Search for the cell housing the specified text and yield its [x, y] center coordinate. 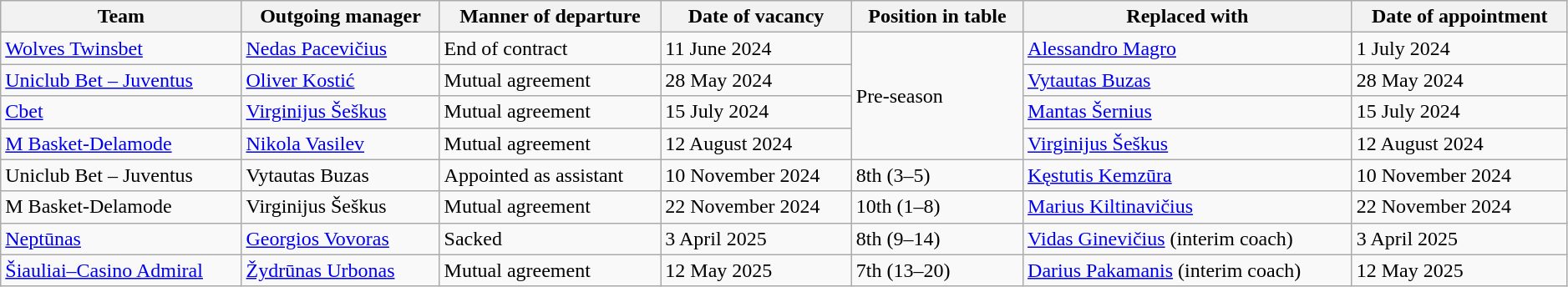
Replaced with [1188, 17]
Position in table [937, 17]
Žydrūnas Urbonas [341, 270]
End of contract [550, 48]
Kęstutis Kemzūra [1188, 175]
8th (9–14) [937, 239]
Šiauliai–Casino Admiral [121, 270]
Sacked [550, 239]
Alessandro Magro [1188, 48]
Nikola Vasilev [341, 143]
Neptūnas [121, 239]
Pre-season [937, 96]
Date of vacancy [756, 17]
Wolves Twinsbet [121, 48]
Cbet [121, 112]
10th (1–8) [937, 207]
11 June 2024 [756, 48]
Appointed as assistant [550, 175]
Vidas Ginevičius (interim coach) [1188, 239]
Marius Kiltinavičius [1188, 207]
Oliver Kostić [341, 80]
7th (13–20) [937, 270]
8th (3–5) [937, 175]
Date of appointment [1459, 17]
Darius Pakamanis (interim coach) [1188, 270]
Manner of departure [550, 17]
Nedas Pacevičius [341, 48]
Team [121, 17]
Georgios Vovoras [341, 239]
1 July 2024 [1459, 48]
Outgoing manager [341, 17]
Mantas Šernius [1188, 112]
